Return (x, y) of the center of cell containing provided text 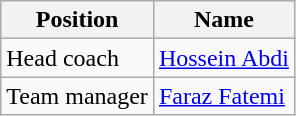
Name (224, 20)
Head coach (78, 58)
Team manager (78, 96)
Position (78, 20)
Faraz Fatemi (224, 96)
Hossein Abdi (224, 58)
